For the text-containing cell, return its midpoint in (X, Y) coordinate format. 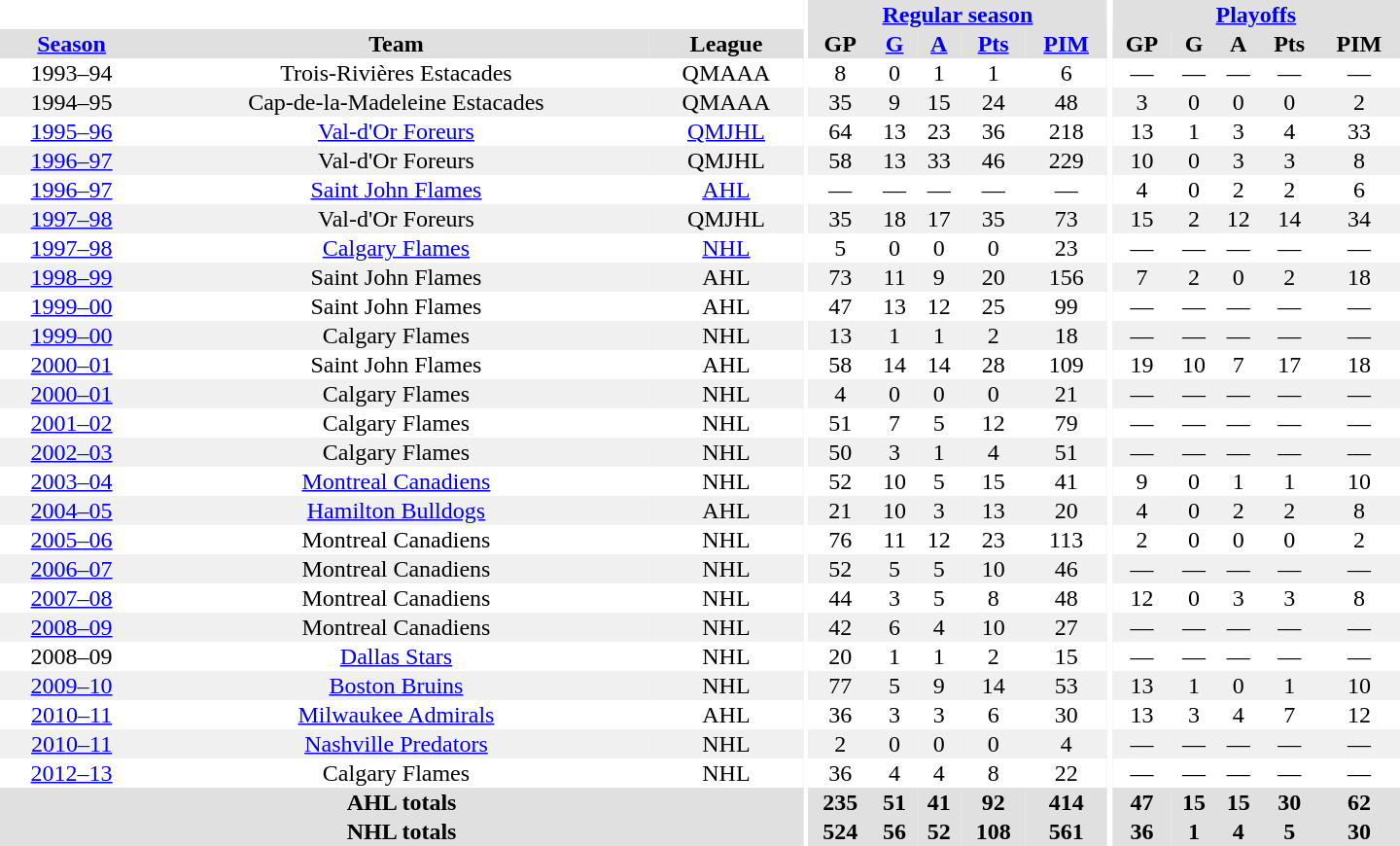
Nashville Predators (396, 744)
113 (1067, 540)
42 (840, 627)
Cap-de-la-Madeleine Estacades (396, 102)
156 (1067, 277)
Playoffs (1256, 15)
2006–07 (72, 569)
92 (994, 802)
Milwaukee Admirals (396, 715)
Trois-Rivières Estacades (396, 73)
2009–10 (72, 686)
218 (1067, 131)
Team (396, 44)
2012–13 (72, 773)
64 (840, 131)
28 (994, 365)
77 (840, 686)
1994–95 (72, 102)
62 (1359, 802)
Boston Bruins (396, 686)
1995–96 (72, 131)
109 (1067, 365)
27 (1067, 627)
561 (1067, 831)
2001–02 (72, 423)
414 (1067, 802)
229 (1067, 160)
2002–03 (72, 452)
Dallas Stars (396, 656)
524 (840, 831)
25 (994, 306)
24 (994, 102)
2003–04 (72, 481)
19 (1141, 365)
79 (1067, 423)
56 (894, 831)
99 (1067, 306)
1993–94 (72, 73)
AHL totals (402, 802)
22 (1067, 773)
76 (840, 540)
Season (72, 44)
NHL totals (402, 831)
Regular season (957, 15)
34 (1359, 219)
53 (1067, 686)
1998–99 (72, 277)
108 (994, 831)
2004–05 (72, 511)
League (727, 44)
44 (840, 598)
50 (840, 452)
Hamilton Bulldogs (396, 511)
235 (840, 802)
2005–06 (72, 540)
2007–08 (72, 598)
